Return (x, y) of the center of cell containing provided text 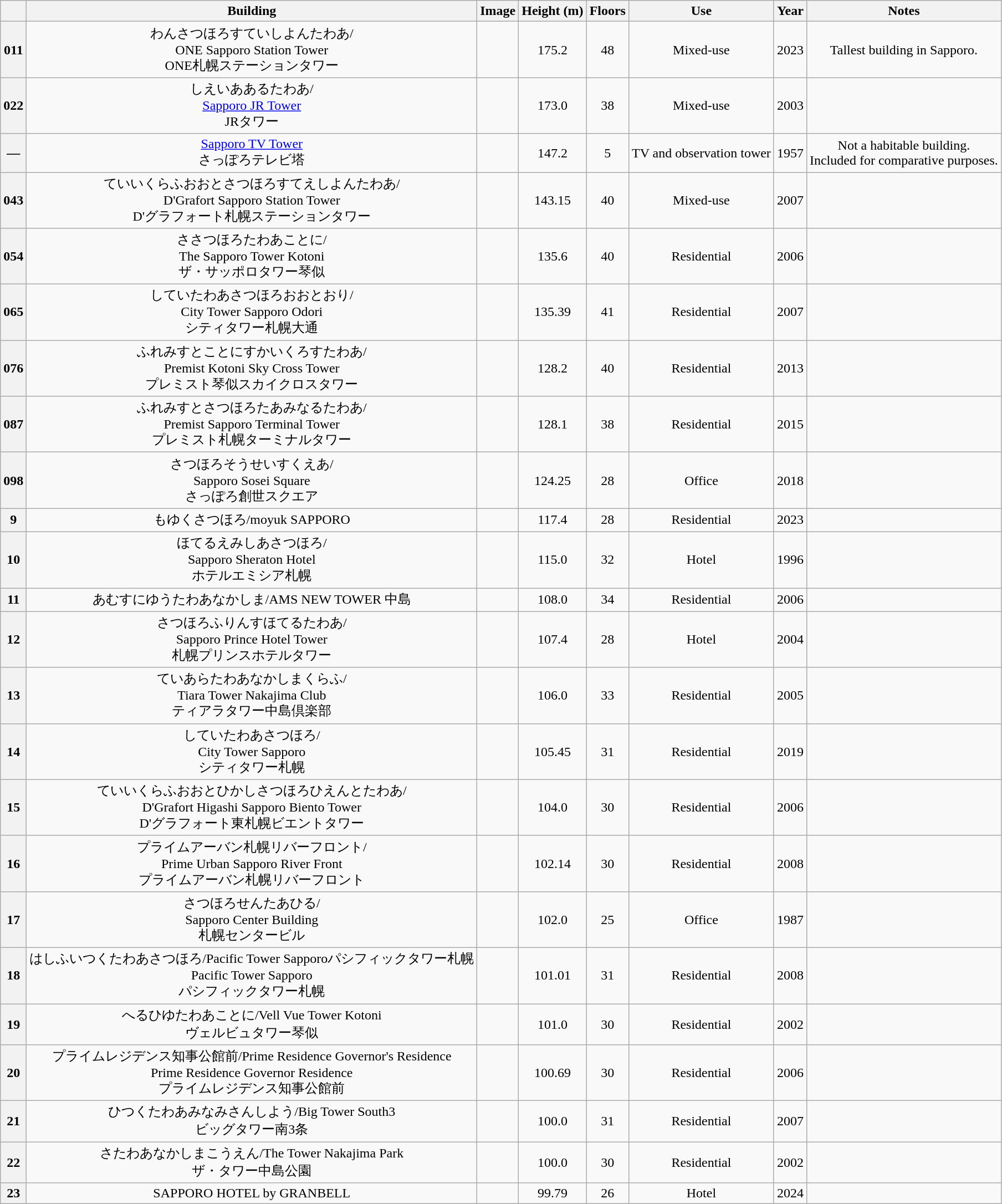
Use (701, 11)
1957 (790, 153)
2013 (790, 368)
21 (13, 1121)
12 (13, 640)
Image (498, 11)
5 (607, 153)
15 (13, 807)
11 (13, 600)
ていいくらふおおとさつほろすてえしよんたわあ/D'Grafort Sapporo Station TowerD'グラフォート札幌ステーションタワー (252, 200)
33 (607, 695)
22 (13, 1162)
1996 (790, 560)
175.2 (553, 50)
はしふいつくたわあさつほろ/Pacific Tower Sapporoパシフィックタワー札幌Pacific Tower Sapporoパシフィックタワー札幌 (252, 976)
Building (252, 11)
ふれみすとさつほろたあみなるたわあ/Premist Sapporo Terminal Towerプレミスト札幌ターミナルタワー (252, 425)
ほてるえみしあさつほろ/Sapporo Sheraton Hotelホテルエミシア札幌 (252, 560)
022 (13, 105)
2005 (790, 695)
ていあらたわあなかしまくらふ/Tiara Tower Nakajima Clubティアラタワー中島倶楽部 (252, 695)
わんさつほろすていしよんたわあ/ONE Sapporo Station TowerONE札幌ステーションタワー (252, 50)
ふれみすとことにすかいくろすたわあ/Premist Kotoni Sky Cross Towerプレミスト琴似スカイクロスタワー (252, 368)
99.79 (553, 1193)
106.0 (553, 695)
プライムアーバン札幌リバーフロント/Prime Urban Sapporo River Frontプライムアーバン札幌リバーフロント (252, 864)
へるひゆたわあことに/Vell Vue Tower Kotoniヴェルビュタワー琴似 (252, 1024)
143.15 (553, 200)
14 (13, 752)
043 (13, 200)
Height (m) (553, 11)
SAPPORO HOTEL by GRANBELL (252, 1193)
135.39 (553, 313)
102.14 (553, 864)
117.4 (553, 520)
2015 (790, 425)
19 (13, 1024)
26 (607, 1193)
48 (607, 50)
101.0 (553, 1024)
2004 (790, 640)
100.69 (553, 1073)
2003 (790, 105)
TV and observation tower (701, 153)
1987 (790, 919)
Floors (607, 11)
135.6 (553, 256)
Year (790, 11)
25 (607, 919)
ていいくらふおおとひかしさつほろひえんとたわあ/D'Grafort Higashi Sapporo Biento TowerD'グラフォート東札幌ビエントタワー (252, 807)
Tallest building in Sapporo. (903, 50)
さつほろせんたあひる/Sapporo Center Building札幌センタービル (252, 919)
さたわあなかしまこうえん/The Tower Nakajima Parkザ・タワー中島公園 (252, 1162)
さつほろふりんすほてるたわあ/Sapporo Prince Hotel Tower札幌プリンスホテルタワー (252, 640)
17 (13, 919)
087 (13, 425)
18 (13, 976)
054 (13, 256)
Notes (903, 11)
しえいああるたわあ/Sapporo JR TowerJRタワー (252, 105)
2024 (790, 1193)
9 (13, 520)
34 (607, 600)
115.0 (553, 560)
もゆくさつほろ/moyuk SAPPORO (252, 520)
098 (13, 480)
プライムレジデンス知事公館前/Prime Residence Governor's ResidencePrime Residence Governor Residenceプライムレジデンス知事公館前 (252, 1073)
Sapporo TV Towerさっぽろテレビ塔 (252, 153)
101.01 (553, 976)
13 (13, 695)
108.0 (553, 600)
Not a habitable building.Included for comparative purposes. (903, 153)
さつほろそうせいすくえあ/Sapporo Sosei Squareさっぽろ創世スクエア (252, 480)
102.0 (553, 919)
011 (13, 50)
23 (13, 1193)
128.1 (553, 425)
ささつほろたわあことに/The Sapporo Tower Kotoniザ・サッポロタワー琴似 (252, 256)
104.0 (553, 807)
147.2 (553, 153)
16 (13, 864)
32 (607, 560)
ひつくたわあみなみさんしよう/Big Tower South3ビッグタワー南3条 (252, 1121)
2019 (790, 752)
124.25 (553, 480)
173.0 (553, 105)
105.45 (553, 752)
20 (13, 1073)
41 (607, 313)
128.2 (553, 368)
107.4 (553, 640)
2018 (790, 480)
076 (13, 368)
065 (13, 313)
10 (13, 560)
していたわあさつほろおおとおり/City Tower Sapporo Odoriシティタワー札幌大通 (252, 313)
あむすにゆうたわあなかしま/AMS NEW TOWER 中島 (252, 600)
— (13, 153)
していたわあさつほろ/City Tower Sapporoシティタワー札幌 (252, 752)
